Extract the [x, y] coordinate from the center of the cell holding the provided text.  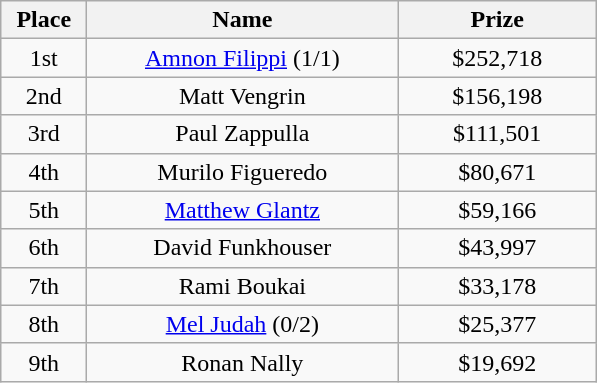
Mel Judah (0/2) [242, 324]
Rami Boukai [242, 286]
$59,166 [498, 210]
$25,377 [498, 324]
$111,501 [498, 134]
1st [44, 58]
3rd [44, 134]
7th [44, 286]
8th [44, 324]
2nd [44, 96]
$80,671 [498, 172]
Ronan Nally [242, 362]
$156,198 [498, 96]
5th [44, 210]
Murilo Figueredo [242, 172]
6th [44, 248]
Name [242, 20]
David Funkhouser [242, 248]
Paul Zappulla [242, 134]
Place [44, 20]
$33,178 [498, 286]
Matt Vengrin [242, 96]
$19,692 [498, 362]
$252,718 [498, 58]
Prize [498, 20]
Amnon Filippi (1/1) [242, 58]
Matthew Glantz [242, 210]
4th [44, 172]
9th [44, 362]
$43,997 [498, 248]
